Return (x, y) of the center of cell containing provided text 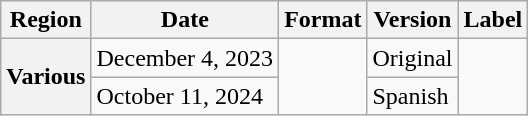
Format (323, 20)
October 11, 2024 (185, 96)
December 4, 2023 (185, 58)
Various (46, 77)
Original (412, 58)
Label (493, 20)
Region (46, 20)
Spanish (412, 96)
Version (412, 20)
Date (185, 20)
